Detect which cell encompasses the target text, then output its (x, y) center coordinate. 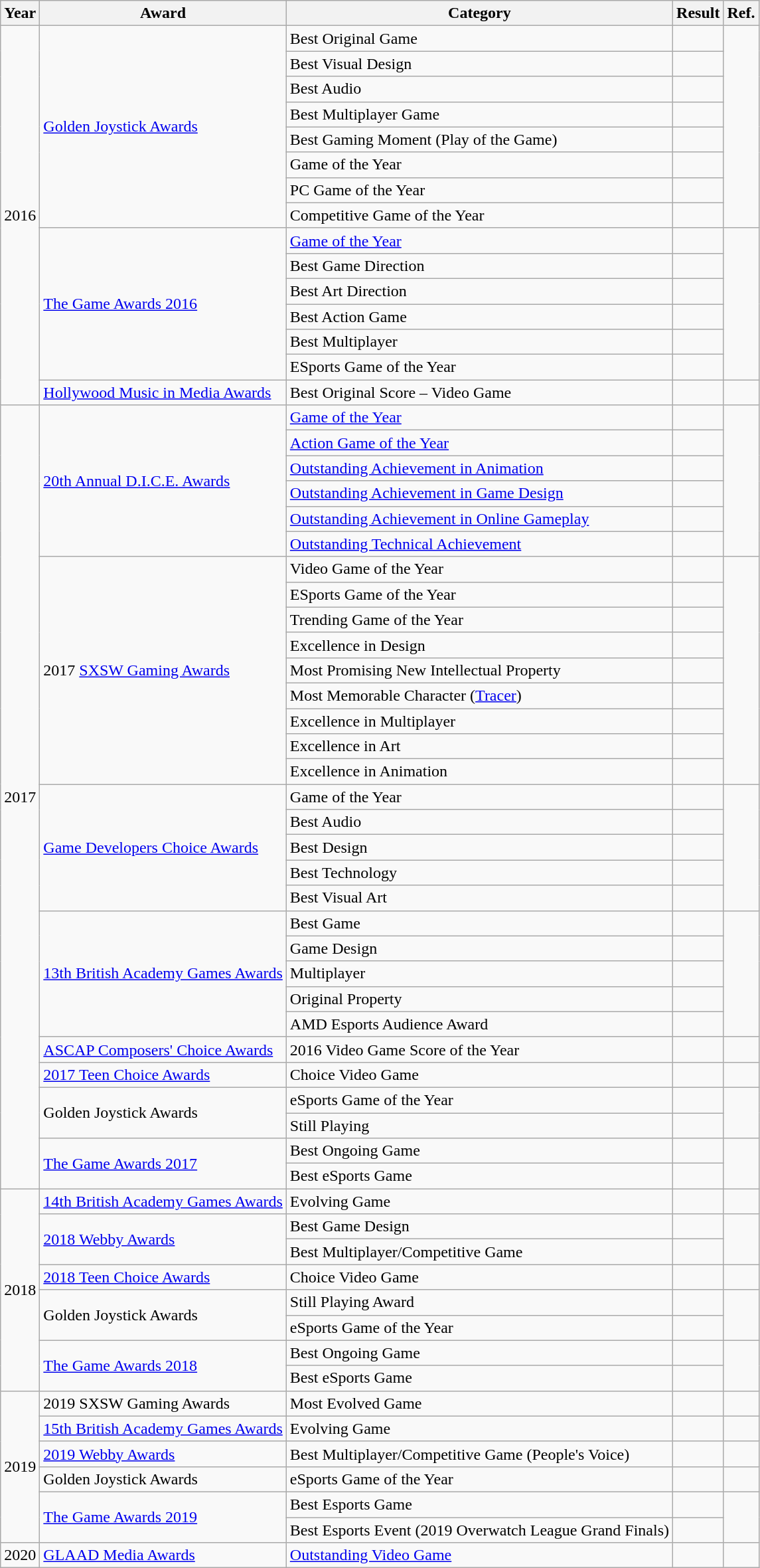
Best Visual Design (479, 64)
Best Game Direction (479, 266)
Best Multiplayer/Competitive Game (People's Voice) (479, 1454)
Result (698, 13)
Still Playing (479, 1126)
Outstanding Achievement in Animation (479, 468)
Outstanding Achievement in Game Design (479, 493)
Best Multiplayer/Competitive Game (479, 1252)
2017 (20, 797)
2019 SXSW Gaming Awards (163, 1403)
Award (163, 13)
Outstanding Video Game (479, 1555)
Trending Game of the Year (479, 620)
Action Game of the Year (479, 443)
Best Esports Game (479, 1504)
Most Memorable Character (Tracer) (479, 695)
Best Gaming Moment (Play of the Game) (479, 139)
Year (20, 13)
Excellence in Animation (479, 772)
Game Design (479, 948)
Hollywood Music in Media Awards (163, 392)
Best Action Game (479, 317)
20th Annual D.I.C.E. Awards (163, 481)
Best Esports Event (2019 Overwatch League Grand Finals) (479, 1529)
Best Original Game (479, 39)
15th British Academy Games Awards (163, 1429)
Best Art Direction (479, 291)
2019 (20, 1466)
Original Property (479, 999)
Most Evolved Game (479, 1403)
Competitive Game of the Year (479, 215)
PC Game of the Year (479, 190)
Most Promising New Intellectual Property (479, 670)
2016 (20, 215)
2020 (20, 1555)
2018 Teen Choice Awards (163, 1277)
14th British Academy Games Awards (163, 1201)
2017 Teen Choice Awards (163, 1075)
AMD Esports Audience Award (479, 1024)
2018 Webby Awards (163, 1239)
Best Multiplayer Game (479, 114)
The Game Awards 2018 (163, 1365)
GLAAD Media Awards (163, 1555)
2017 SXSW Gaming Awards (163, 671)
Excellence in Design (479, 645)
Best Design (479, 847)
Category (479, 13)
Still Playing Award (479, 1302)
The Game Awards 2017 (163, 1164)
Multiplayer (479, 974)
Best Multiplayer (479, 342)
Best Visual Art (479, 898)
Game Developers Choice Awards (163, 847)
Excellence in Art (479, 746)
Video Game of the Year (479, 569)
Best Technology (479, 873)
2018 (20, 1290)
13th British Academy Games Awards (163, 974)
The Game Awards 2019 (163, 1517)
Excellence in Multiplayer (479, 721)
Best Game Design (479, 1227)
2016 Video Game Score of the Year (479, 1049)
2019 Webby Awards (163, 1454)
Best Game (479, 923)
The Game Awards 2016 (163, 304)
ASCAP Composers' Choice Awards (163, 1049)
Best Original Score – Video Game (479, 392)
Ref. (741, 13)
Outstanding Achievement in Online Gameplay (479, 519)
Outstanding Technical Achievement (479, 544)
